Detect which cell encompasses the target text, then output its [x, y] center coordinate. 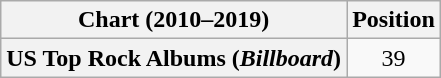
Chart (2010–2019) [174, 20]
Position [394, 20]
39 [394, 58]
US Top Rock Albums (Billboard) [174, 58]
